Extract the [X, Y] coordinate from the center of the cell holding the provided text.  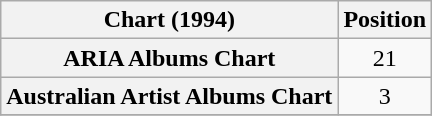
3 [385, 96]
Chart (1994) [170, 20]
ARIA Albums Chart [170, 58]
21 [385, 58]
Position [385, 20]
Australian Artist Albums Chart [170, 96]
